Search for the cell housing the specified text and yield its (X, Y) center coordinate. 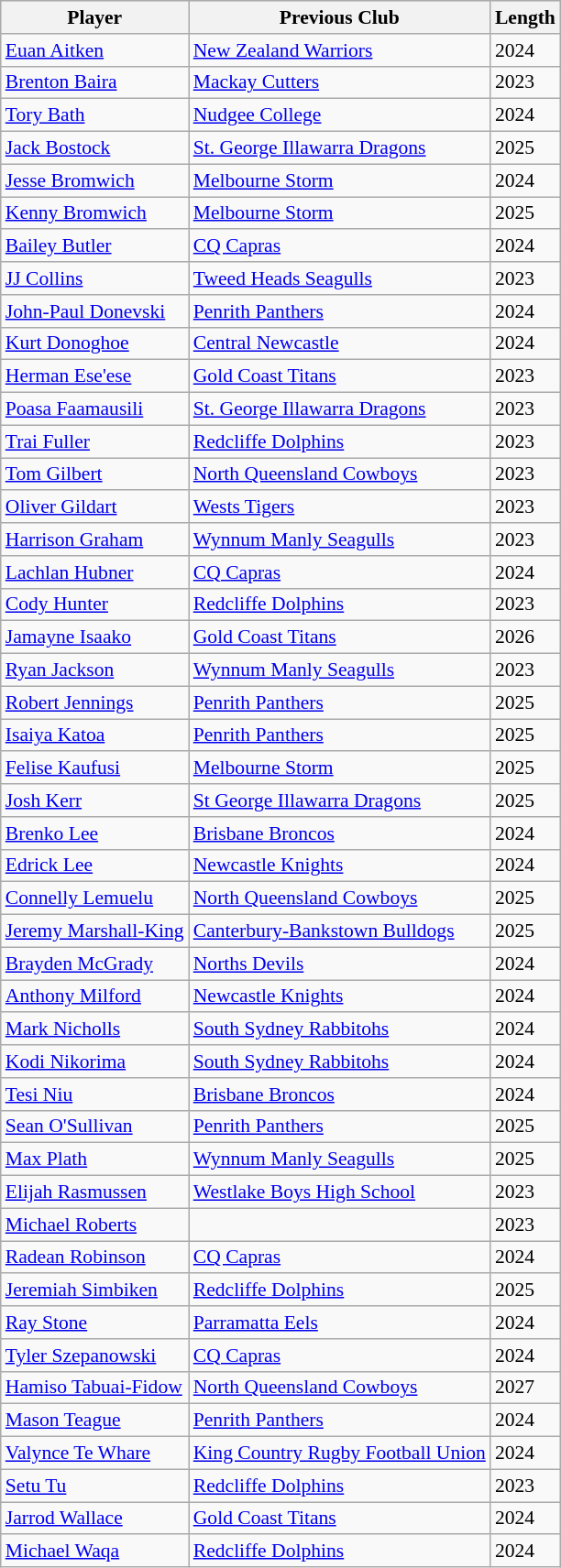
Hamiso Tabuai-Fidow (95, 1388)
Jamayne Isaako (95, 637)
Ray Stone (95, 1323)
Lachlan Hubner (95, 572)
Jeremy Marshall-King (95, 931)
Tyler Szepanowski (95, 1356)
Bailey Butler (95, 246)
Euan Aitken (95, 50)
Sean O'Sullivan (95, 1127)
Canterbury-Bankstown Bulldogs (339, 931)
Parramatta Eels (339, 1323)
Kodi Nikorima (95, 1062)
Robert Jennings (95, 702)
JJ Collins (95, 278)
Length (525, 17)
Herman Ese'ese (95, 376)
Westlake Boys High School (339, 1192)
Michael Waqa (95, 1552)
Ryan Jackson (95, 670)
Michael Roberts (95, 1225)
Isaiya Katoa (95, 735)
Mark Nicholls (95, 1029)
Josh Kerr (95, 800)
2027 (525, 1388)
Jeremiah Simbiken (95, 1290)
Tesi Niu (95, 1094)
Tweed Heads Seagulls (339, 278)
Tom Gilbert (95, 474)
John-Paul Donevski (95, 311)
Nudgee College (339, 115)
Max Plath (95, 1160)
Anthony Milford (95, 996)
Radean Robinson (95, 1258)
Kenny Bromwich (95, 213)
Brayden McGrady (95, 964)
Edrick Lee (95, 866)
Brenton Baira (95, 82)
Setu Tu (95, 1486)
2026 (525, 637)
King Country Rugby Football Union (339, 1454)
Elijah Rasmussen (95, 1192)
Jarrod Wallace (95, 1519)
Poasa Faamausili (95, 409)
Central Newcastle (339, 343)
Oliver Gildart (95, 507)
Connelly Lemuelu (95, 898)
Harrison Graham (95, 539)
Jesse Bromwich (95, 180)
Valynce Te Whare (95, 1454)
Trai Fuller (95, 441)
Kurt Donoghoe (95, 343)
New Zealand Warriors (339, 50)
Brenko Lee (95, 833)
Wests Tigers (339, 507)
Norths Devils (339, 964)
Player (95, 17)
Felise Kaufusi (95, 768)
Cody Hunter (95, 604)
Previous Club (339, 17)
Mason Teague (95, 1421)
St George Illawarra Dragons (339, 800)
Mackay Cutters (339, 82)
Jack Bostock (95, 148)
Tory Bath (95, 115)
